Scan for the cell matching the given text and deliver its [X, Y] coordinate at center. 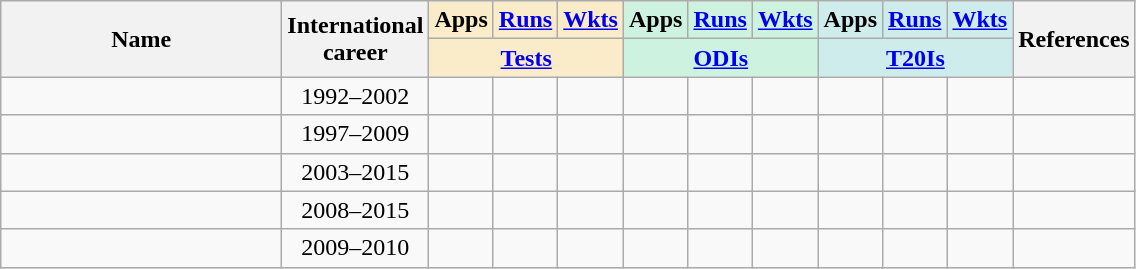
2009–2010 [356, 248]
2008–2015 [356, 210]
2003–2015 [356, 172]
1997–2009 [356, 134]
ODIs [720, 58]
Internationalcareer [356, 39]
Tests [526, 58]
References [1074, 39]
T20Is [916, 58]
Name [142, 39]
1992–2002 [356, 96]
